Scan for the cell matching the given text and deliver its (x, y) coordinate at center. 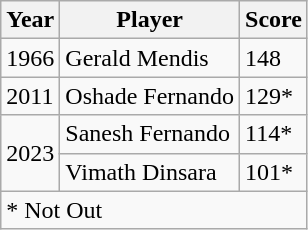
129* (274, 96)
Score (274, 20)
* Not Out (154, 210)
Vimath Dinsara (150, 172)
Year (30, 20)
1966 (30, 58)
114* (274, 134)
Sanesh Fernando (150, 134)
Player (150, 20)
Oshade Fernando (150, 96)
148 (274, 58)
2011 (30, 96)
Gerald Mendis (150, 58)
101* (274, 172)
2023 (30, 153)
